Locate the cell with the specified text and output its (X, Y) center coordinate. 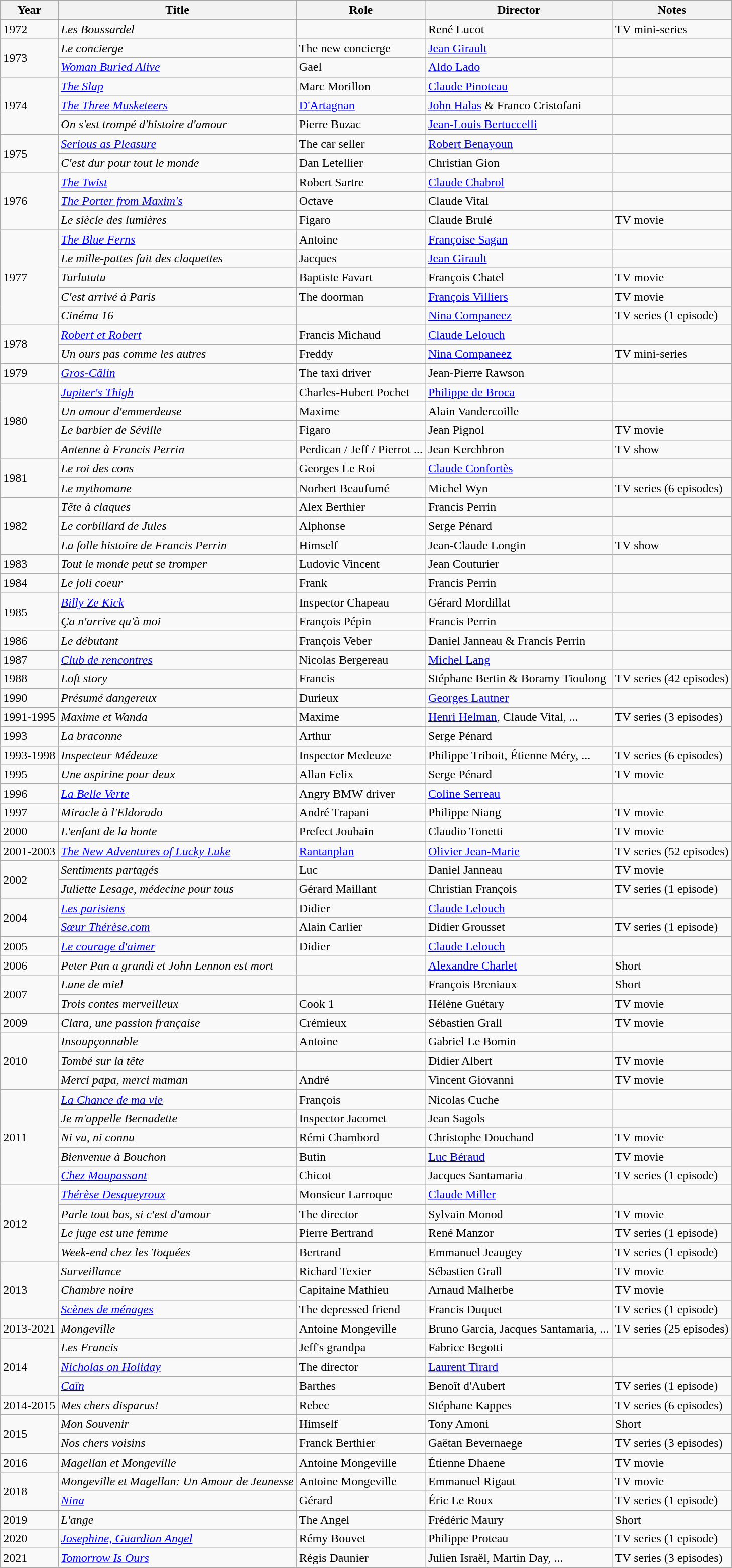
The Blue Ferns (177, 239)
Jupiter's Thigh (177, 392)
Daniel Janneau (519, 870)
Arnaud Malherbe (519, 1290)
Laurent Tirard (519, 1367)
Year (29, 10)
Alphonse (360, 526)
Gros-Câlin (177, 373)
Durieux (360, 698)
Marc Morillon (360, 86)
Le corbillard de Jules (177, 526)
Inspector Medeuze (360, 755)
François Pépin (360, 622)
Olivier Jean-Marie (519, 851)
Merci papa, merci maman (177, 1080)
Robert Sartre (360, 182)
Philippe Proteau (519, 1539)
Role (360, 10)
2002 (29, 880)
Emmanuel Jeaugey (519, 1252)
Le mille-pattes fait des claquettes (177, 259)
1993 (29, 736)
C'est arrivé à Paris (177, 297)
Capitaine Mathieu (360, 1290)
Bruno Garcia, Jacques Santamaria, ... (519, 1329)
Jacques (360, 259)
André Trapani (360, 812)
Nicolas Bergereau (360, 660)
Le mythomane (177, 488)
Antenne à Francis Perrin (177, 449)
Georges Lautner (519, 698)
Rantanplan (360, 851)
2014 (29, 1367)
Alex Berthier (360, 507)
Miracle à l'Eldorado (177, 812)
Jean-Louis Bertuccelli (519, 125)
2018 (29, 1491)
2011 (29, 1137)
Ni vu, ni connu (177, 1137)
Henri Helman, Claude Vital, ... (519, 717)
Luc (360, 870)
Pierre Buzac (360, 125)
René Lucot (519, 29)
Le concierge (177, 48)
Arthur (360, 736)
Philippe Triboit, Étienne Méry, ... (519, 755)
1987 (29, 660)
1977 (29, 278)
Françoise Sagan (519, 239)
Francis (360, 679)
2001-2003 (29, 851)
Alexandre Charlet (519, 966)
John Halas & Franco Cristofani (519, 105)
2013 (29, 1290)
Francis Michaud (360, 335)
Thérèse Desqueyroux (177, 1195)
Jean Sagols (519, 1118)
1993-1998 (29, 755)
Présumé dangereux (177, 698)
Éric Le Roux (519, 1501)
Le juge est une femme (177, 1233)
Je m'appelle Bernadette (177, 1118)
1988 (29, 679)
Jeff's grandpa (360, 1348)
Chambre noire (177, 1290)
Week-end chez les Toquées (177, 1252)
Turlututu (177, 278)
Aldo Lado (519, 67)
2016 (29, 1463)
1973 (29, 58)
Emmanuel Rigaut (519, 1482)
2020 (29, 1539)
Clara, une passion française (177, 1023)
2021 (29, 1558)
2015 (29, 1433)
Christian François (519, 889)
La Chance de ma vie (177, 1099)
Stéphane Kappes (519, 1405)
Michel Wyn (519, 488)
1997 (29, 812)
René Manzor (519, 1233)
Claudio Tonetti (519, 831)
TV series (42 episodes) (672, 679)
The new concierge (360, 48)
C'est dur pour tout le monde (177, 163)
Une aspirine pour deux (177, 774)
François Veber (360, 641)
Inspecteur Médeuze (177, 755)
Claude Brulé (519, 220)
Le roi des cons (177, 468)
Insoupçonnable (177, 1042)
Les Boussardel (177, 29)
Bertrand (360, 1252)
Claude Chabrol (519, 182)
Tombé sur la tête (177, 1061)
Josephine, Guardian Angel (177, 1539)
Francis Duquet (519, 1309)
2000 (29, 831)
Coline Serreau (519, 793)
Mon Souvenir (177, 1424)
1981 (29, 478)
Claude Pinoteau (519, 86)
Rebec (360, 1405)
L'ange (177, 1520)
Gaëtan Bevernaege (519, 1443)
The Angel (360, 1520)
Philippe de Broca (519, 392)
The Slap (177, 86)
Claude Vital (519, 201)
Jean-Pierre Rawson (519, 373)
Chicot (360, 1176)
Daniel Janneau & Francis Perrin (519, 641)
Hélène Guétary (519, 1004)
Woman Buried Alive (177, 67)
La folle histoire de Francis Perrin (177, 545)
1972 (29, 29)
2007 (29, 994)
Gael (360, 67)
Franck Berthier (360, 1443)
Christophe Douchand (519, 1137)
Tête à claques (177, 507)
André (360, 1080)
The taxi driver (360, 373)
Robert et Robert (177, 335)
2009 (29, 1023)
Lune de miel (177, 985)
Luc Béraud (519, 1156)
François (360, 1099)
Jean Pignol (519, 430)
Club de rencontres (177, 660)
Notes (672, 10)
Nicholas on Holiday (177, 1367)
Jean-Claude Longin (519, 545)
Régis Daunier (360, 1558)
Dan Letellier (360, 163)
Alain Vandercoille (519, 411)
Frank (360, 583)
1986 (29, 641)
2006 (29, 966)
The Three Musketeers (177, 105)
2019 (29, 1520)
TV series (52 episodes) (672, 851)
1976 (29, 201)
1979 (29, 373)
2013-2021 (29, 1329)
Les parisiens (177, 908)
Fabrice Begotti (519, 1348)
Inspector Jacomet (360, 1118)
Gérard (360, 1501)
Octave (360, 201)
Jacques Santamaria (519, 1176)
Loft story (177, 679)
The car seller (360, 144)
Sentiments partagés (177, 870)
2014-2015 (29, 1405)
Surveillance (177, 1271)
2012 (29, 1224)
1980 (29, 421)
Sylvain Monod (519, 1214)
1978 (29, 344)
2010 (29, 1061)
Le barbier de Séville (177, 430)
1984 (29, 583)
Le joli coeur (177, 583)
On s'est trompé d'histoire d'amour (177, 125)
1985 (29, 612)
Robert Benayoun (519, 144)
Barthes (360, 1386)
Gabriel Le Bomin (519, 1042)
Le débutant (177, 641)
Un amour d'emmerdeuse (177, 411)
Frédéric Maury (519, 1520)
1983 (29, 564)
Magellan et Mongeville (177, 1463)
Bienvenue à Bouchon (177, 1156)
D'Artagnan (360, 105)
Angry BMW driver (360, 793)
The doorman (360, 297)
The Porter from Maxim's (177, 201)
Didier Grousset (519, 927)
Un ours pas comme les autres (177, 354)
Norbert Beaufumé (360, 488)
Le courage d'aimer (177, 946)
Freddy (360, 354)
Alain Carlier (360, 927)
Mongeville (177, 1329)
Ludovic Vincent (360, 564)
Philippe Niang (519, 812)
Allan Felix (360, 774)
Ça n'arrive qu'à moi (177, 622)
The New Adventures of Lucky Luke (177, 851)
2004 (29, 918)
Nina (177, 1501)
Billy Ze Kick (177, 602)
Trois contes merveilleux (177, 1004)
Inspector Chapeau (360, 602)
Peter Pan a grandi et John Lennon est mort (177, 966)
Rémy Bouvet (360, 1539)
Gérard Maillant (360, 889)
La braconne (177, 736)
Rémi Chambord (360, 1137)
Charles-Hubert Pochet (360, 392)
François Breniaux (519, 985)
Vincent Giovanni (519, 1080)
Claude Confortès (519, 468)
1991-1995 (29, 717)
Baptiste Favart (360, 278)
Claude Miller (519, 1195)
1982 (29, 526)
Jean Kerchbron (519, 449)
Michel Lang (519, 660)
Jean Couturier (519, 564)
Le siècle des lumières (177, 220)
Mongeville et Magellan: Un Amour de Jeunesse (177, 1482)
La Belle Verte (177, 793)
Juliette Lesage, médecine pour tous (177, 889)
Caïn (177, 1386)
Benoît d'Aubert (519, 1386)
The depressed friend (360, 1309)
Les Francis (177, 1348)
2005 (29, 946)
The Twist (177, 182)
Gérard Mordillat (519, 602)
Serious as Pleasure (177, 144)
1974 (29, 105)
Nos chers voisins (177, 1443)
1975 (29, 153)
François Villiers (519, 297)
Sœur Thérèse.com (177, 927)
Scènes de ménages (177, 1309)
Crémieux (360, 1023)
Julien Israël, Martin Day, ... (519, 1558)
1990 (29, 698)
Cook 1 (360, 1004)
Richard Texier (360, 1271)
Pierre Bertrand (360, 1233)
Tomorrow Is Ours (177, 1558)
Mes chers disparus! (177, 1405)
Christian Gion (519, 163)
Perdican / Jeff / Pierrot ... (360, 449)
Didier Albert (519, 1061)
François Chatel (519, 278)
Cinéma 16 (177, 316)
Tony Amoni (519, 1424)
Monsieur Larroque (360, 1195)
Stéphane Bertin & Boramy Tioulong (519, 679)
Title (177, 10)
Tout le monde peut se tromper (177, 564)
Maxime et Wanda (177, 717)
Director (519, 10)
TV series (25 episodes) (672, 1329)
1995 (29, 774)
L'enfant de la honte (177, 831)
Prefect Joubain (360, 831)
Chez Maupassant (177, 1176)
1996 (29, 793)
Georges Le Roi (360, 468)
Nicolas Cuche (519, 1099)
Parle tout bas, si c'est d'amour (177, 1214)
Butin (360, 1156)
Étienne Dhaene (519, 1463)
